Return [X, Y] of the center of cell containing provided text 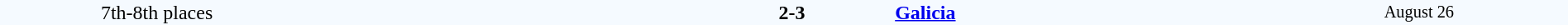
2-3 [791, 12]
Galicia [1082, 12]
7th-8th places [157, 12]
August 26 [1419, 12]
